Locate the cell with the specified text and output its (x, y) center coordinate. 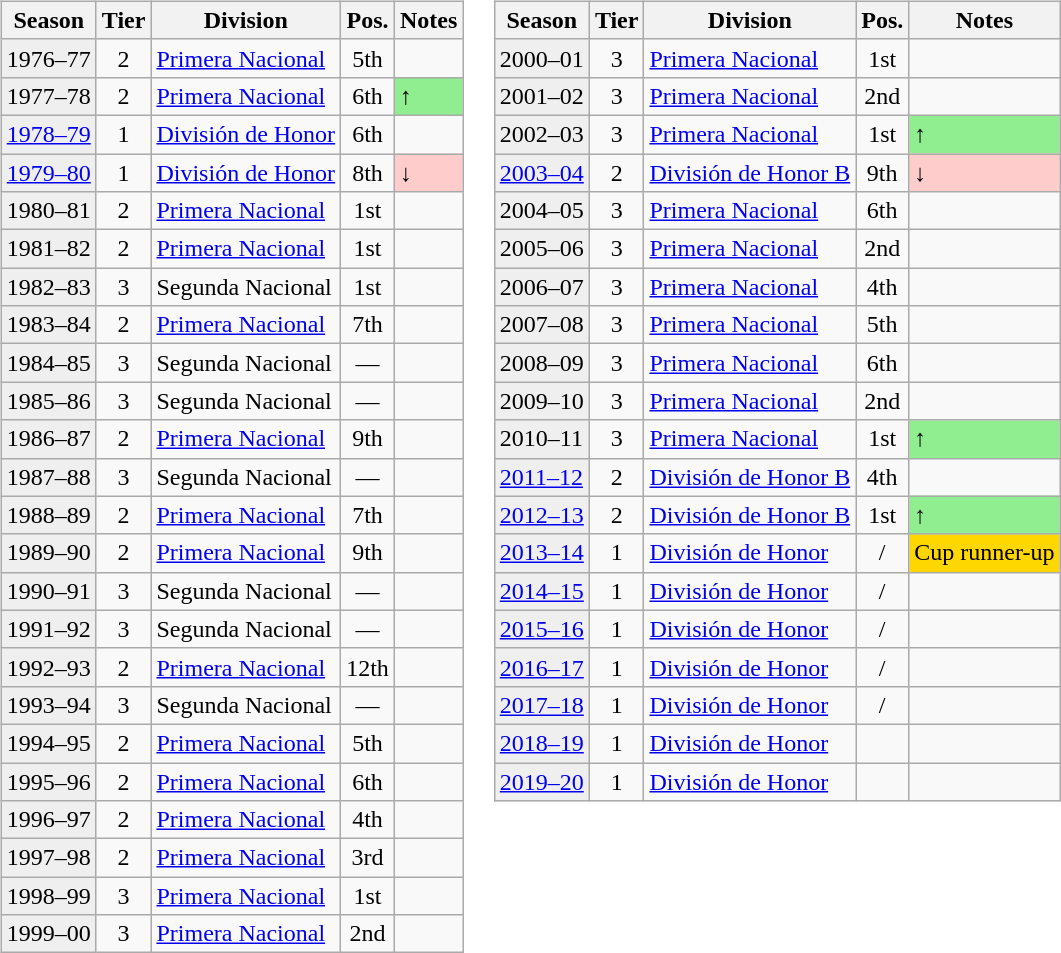
1996–97 (48, 820)
1995–96 (48, 781)
1976–77 (48, 58)
2007–08 (542, 325)
1986–87 (48, 439)
2014–15 (542, 591)
1994–95 (48, 743)
2006–07 (542, 287)
1977–78 (48, 96)
2009–10 (542, 401)
2003–04 (542, 173)
1998–99 (48, 896)
8th (368, 173)
2001–02 (542, 96)
1982–83 (48, 287)
12th (368, 667)
3rd (368, 858)
2012–13 (542, 515)
1984–85 (48, 363)
1979–80 (48, 173)
1978–79 (48, 134)
2019–20 (542, 781)
2018–19 (542, 743)
2010–11 (542, 439)
1980–81 (48, 211)
1993–94 (48, 705)
1991–92 (48, 629)
1988–89 (48, 515)
1999–00 (48, 934)
1981–82 (48, 249)
1983–84 (48, 325)
2000–01 (542, 58)
1987–88 (48, 477)
1989–90 (48, 553)
Cup runner-up (984, 553)
1992–93 (48, 667)
2008–09 (542, 363)
2013–14 (542, 553)
2011–12 (542, 477)
2004–05 (542, 211)
1985–86 (48, 401)
2015–16 (542, 629)
2016–17 (542, 667)
1990–91 (48, 591)
1997–98 (48, 858)
2017–18 (542, 705)
2002–03 (542, 134)
2005–06 (542, 249)
